Locate the cell with the specified text and output its [x, y] center coordinate. 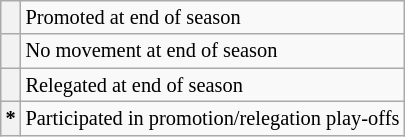
Relegated at end of season [213, 85]
Participated in promotion/relegation play-offs [213, 118]
* [11, 118]
No movement at end of season [213, 51]
Promoted at end of season [213, 17]
